Locate the cell with the specified text and output its [X, Y] center coordinate. 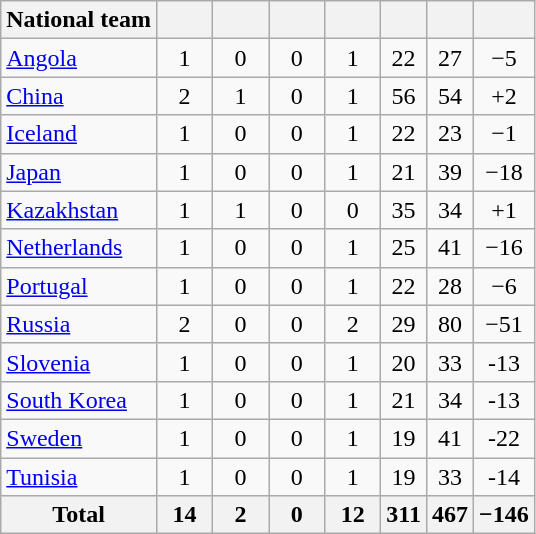
Netherlands [79, 248]
27 [450, 58]
20 [404, 362]
+2 [504, 96]
Angola [79, 58]
Sweden [79, 438]
Russia [79, 324]
25 [404, 248]
54 [450, 96]
56 [404, 96]
South Korea [79, 400]
Tunisia [79, 477]
23 [450, 134]
Kazakhstan [79, 210]
−16 [504, 248]
35 [404, 210]
−18 [504, 172]
29 [404, 324]
311 [404, 515]
28 [450, 286]
80 [450, 324]
−6 [504, 286]
Total [79, 515]
12 [353, 515]
−5 [504, 58]
Iceland [79, 134]
39 [450, 172]
−51 [504, 324]
467 [450, 515]
−1 [504, 134]
Slovenia [79, 362]
14 [184, 515]
-14 [504, 477]
China [79, 96]
National team [79, 20]
Portugal [79, 286]
−146 [504, 515]
+1 [504, 210]
-22 [504, 438]
Japan [79, 172]
